Capture the cell that displays the provided text and extract its (x, y) central coordinate. 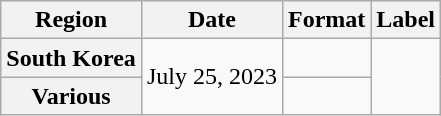
Various (72, 96)
Date (212, 20)
July 25, 2023 (212, 77)
South Korea (72, 58)
Region (72, 20)
Label (406, 20)
Format (326, 20)
